Provide the (X, Y) coordinate of the cell's center where the given text is located.  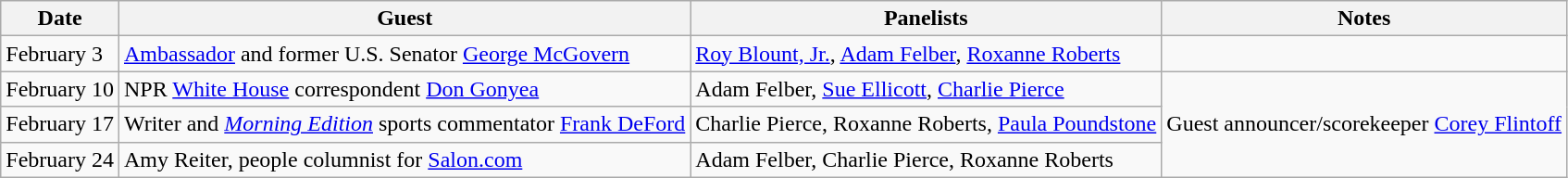
NPR White House correspondent Don Gonyea (404, 89)
February 24 (60, 159)
Panelists (926, 19)
Amy Reiter, people columnist for Salon.com (404, 159)
February 17 (60, 124)
Notes (1364, 19)
Adam Felber, Charlie Pierce, Roxanne Roberts (926, 159)
Roy Blount, Jr., Adam Felber, Roxanne Roberts (926, 54)
Writer and Morning Edition sports commentator Frank DeFord (404, 124)
Guest (404, 19)
Ambassador and former U.S. Senator George McGovern (404, 54)
Charlie Pierce, Roxanne Roberts, Paula Poundstone (926, 124)
February 10 (60, 89)
February 3 (60, 54)
Adam Felber, Sue Ellicott, Charlie Pierce (926, 89)
Date (60, 19)
Guest announcer/scorekeeper Corey Flintoff (1364, 124)
